From the cell containing the given text, extract its center point as (X, Y) coordinate. 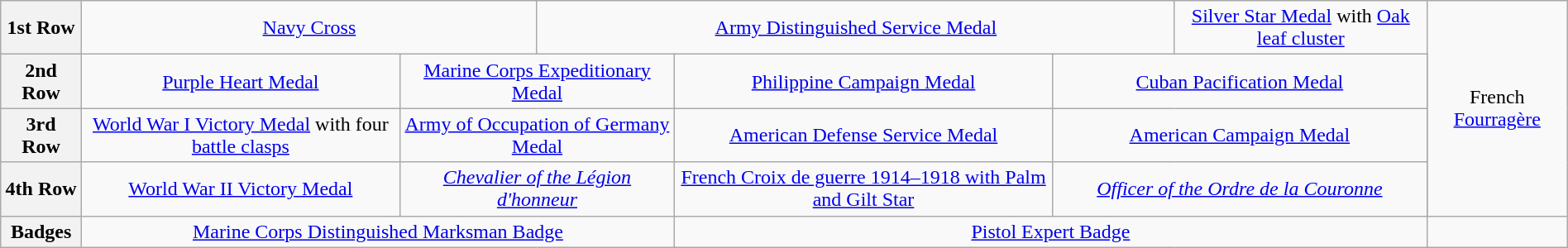
Pistol Expert Badge (1051, 231)
Purple Heart Medal (240, 81)
World War II Victory Medal (240, 188)
Marine Corps Expeditionary Medal (537, 81)
Officer of the Ordre de la Couronne (1241, 188)
2nd Row (41, 81)
French Croix de guerre 1914–1918 with Palm and Gilt Star (863, 188)
4th Row (41, 188)
American Defense Service Medal (863, 136)
Badges (41, 231)
3rd Row (41, 136)
Cuban Pacification Medal (1241, 81)
Silver Star Medal with Oak leaf cluster (1300, 28)
1st Row (41, 28)
American Campaign Medal (1241, 136)
Army Distinguished Service Medal (855, 28)
Marine Corps Distinguished Marksman Badge (377, 231)
Philippine Campaign Medal (863, 81)
Chevalier of the Légion d'honneur (537, 188)
Navy Cross (309, 28)
Army of Occupation of Germany Medal (537, 136)
French Fourragère (1497, 108)
World War I Victory Medal with four battle clasps (240, 136)
